Provide the [x, y] coordinate of the cell's center where the given text is located.  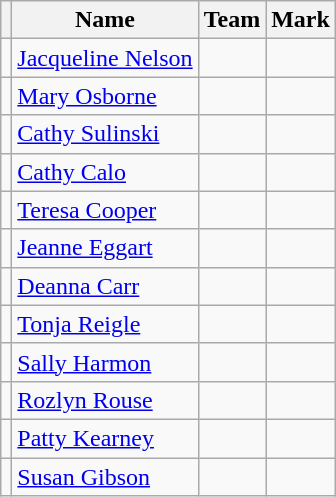
Mark [301, 20]
Sally Harmon [105, 362]
Team [232, 20]
Deanna Carr [105, 286]
Jeanne Eggart [105, 248]
Susan Gibson [105, 477]
Tonja Reigle [105, 324]
Mary Osborne [105, 96]
Cathy Calo [105, 172]
Teresa Cooper [105, 210]
Cathy Sulinski [105, 134]
Jacqueline Nelson [105, 58]
Rozlyn Rouse [105, 400]
Patty Kearney [105, 438]
Name [105, 20]
